From the cell containing the given text, extract its center point as [X, Y] coordinate. 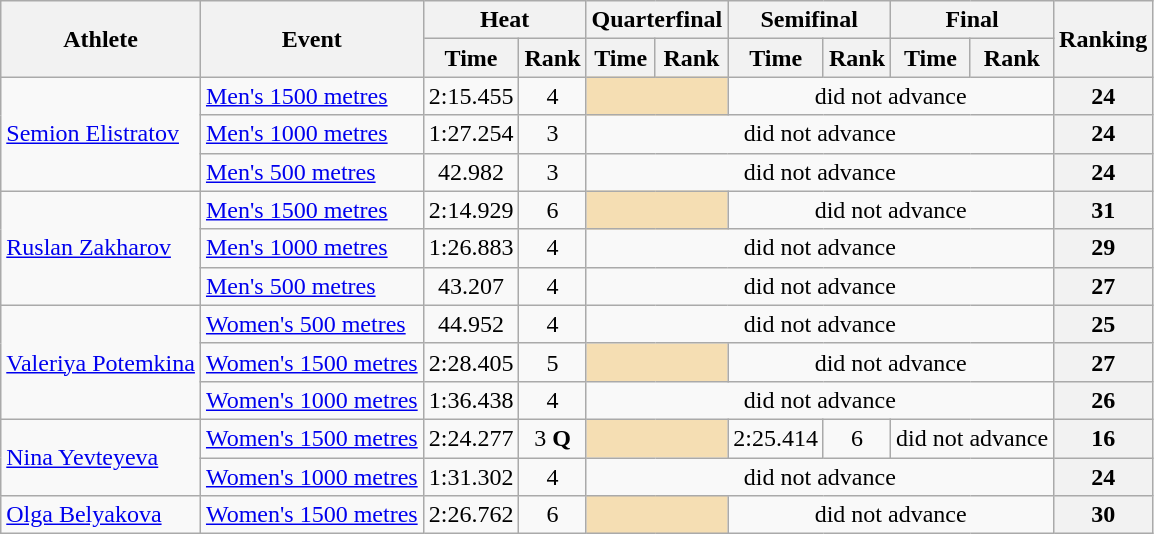
Athlete [101, 39]
Semifinal [810, 20]
Heat [504, 20]
Ranking [1104, 39]
43.207 [471, 286]
Event [312, 39]
16 [1104, 438]
1:27.254 [471, 134]
Quarterfinal [657, 20]
2:15.455 [471, 96]
1:36.438 [471, 400]
25 [1104, 324]
Valeriya Potemkina [101, 362]
1:26.883 [471, 248]
31 [1104, 210]
3 Q [552, 438]
Women's 500 metres [312, 324]
Semion Elistratov [101, 134]
Final [972, 20]
2:28.405 [471, 362]
Olga Belyakova [101, 515]
26 [1104, 400]
1:31.302 [471, 477]
44.952 [471, 324]
5 [552, 362]
29 [1104, 248]
2:14.929 [471, 210]
42.982 [471, 172]
Ruslan Zakharov [101, 248]
30 [1104, 515]
2:25.414 [776, 438]
2:26.762 [471, 515]
2:24.277 [471, 438]
Nina Yevteyeva [101, 457]
